For the text-containing cell, return its midpoint in (x, y) coordinate format. 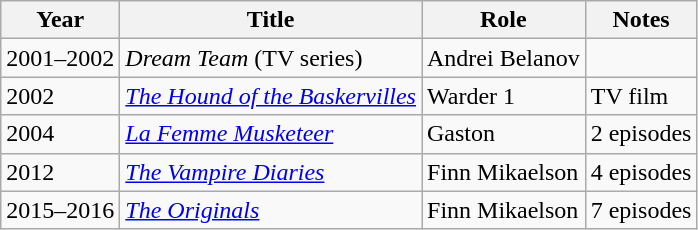
2012 (60, 172)
La Femme Musketeer (271, 134)
2002 (60, 96)
Dream Team (TV series) (271, 58)
2001–2002 (60, 58)
The Originals (271, 210)
2015–2016 (60, 210)
Andrei Belanov (504, 58)
2004 (60, 134)
Warder 1 (504, 96)
The Hound of the Baskervilles (271, 96)
Notes (641, 20)
7 episodes (641, 210)
4 episodes (641, 172)
2 episodes (641, 134)
TV film (641, 96)
The Vampire Diaries (271, 172)
Role (504, 20)
Year (60, 20)
Gaston (504, 134)
Title (271, 20)
